Scan for the cell matching the given text and deliver its [x, y] coordinate at center. 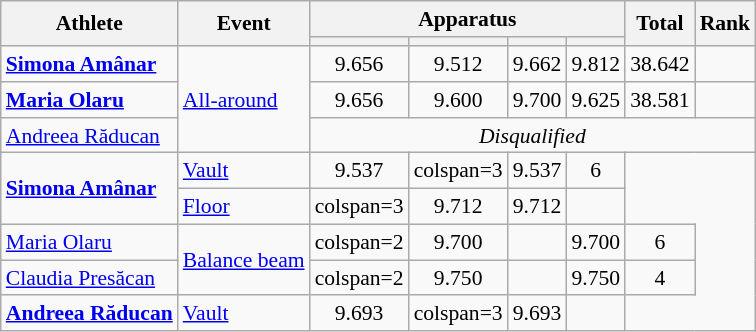
Balance beam [244, 260]
9.512 [458, 64]
Apparatus [468, 19]
9.600 [458, 100]
Event [244, 24]
All-around [244, 100]
Floor [244, 207]
Athlete [90, 24]
4 [660, 278]
9.812 [596, 64]
38.642 [660, 64]
38.581 [660, 100]
9.625 [596, 100]
Rank [726, 24]
9.662 [538, 64]
Total [660, 24]
Claudia Presăcan [90, 278]
Disqualified [533, 136]
